Find where the given text appears and provide that cell's center as (X, Y) coordinate. 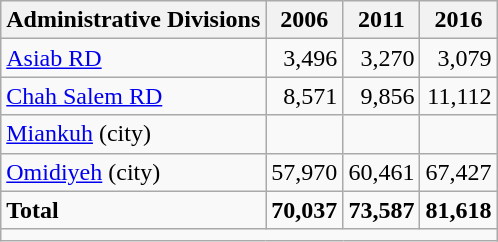
57,970 (304, 172)
Miankuh (city) (134, 134)
Chah Salem RD (134, 96)
Total (134, 210)
3,496 (304, 58)
2016 (458, 20)
9,856 (382, 96)
Administrative Divisions (134, 20)
2006 (304, 20)
2011 (382, 20)
Omidiyeh (city) (134, 172)
67,427 (458, 172)
11,112 (458, 96)
Asiab RD (134, 58)
81,618 (458, 210)
70,037 (304, 210)
73,587 (382, 210)
3,270 (382, 58)
8,571 (304, 96)
60,461 (382, 172)
3,079 (458, 58)
